For the text-containing cell, return its midpoint in [X, Y] coordinate format. 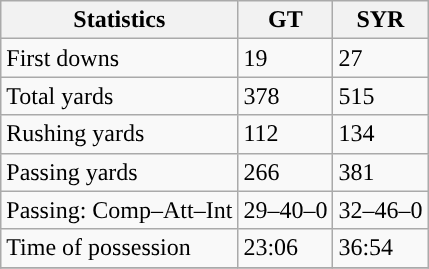
378 [286, 96]
381 [380, 172]
Statistics [120, 20]
134 [380, 134]
36:54 [380, 248]
515 [380, 96]
GT [286, 20]
266 [286, 172]
32–46–0 [380, 210]
First downs [120, 58]
Passing: Comp–Att–Int [120, 210]
Rushing yards [120, 134]
Total yards [120, 96]
Passing yards [120, 172]
19 [286, 58]
112 [286, 134]
27 [380, 58]
23:06 [286, 248]
29–40–0 [286, 210]
Time of possession [120, 248]
SYR [380, 20]
